Determine the [x, y] coordinate at the center of the cell enclosing the given text.  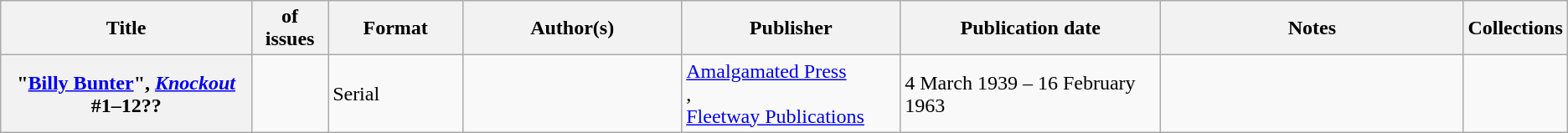
Publication date [1030, 28]
Format [395, 28]
Author(s) [573, 28]
of issues [290, 28]
Amalgamated Press ,Fleetway Publications [791, 94]
Collections [1515, 28]
4 March 1939 – 16 February 1963 [1030, 94]
"Billy Bunter", Knockout #1–12?? [126, 94]
Serial [395, 94]
Title [126, 28]
Publisher [791, 28]
Notes [1312, 28]
